Determine the (X, Y) coordinate at the center of the cell enclosing the given text.  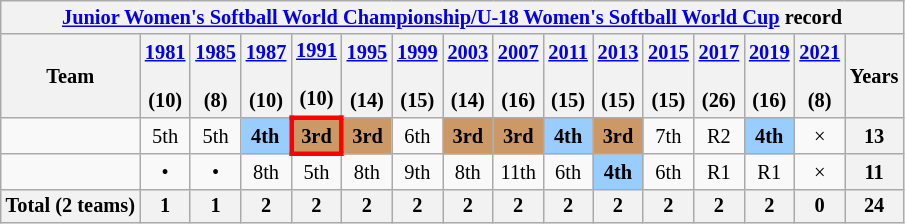
11th (518, 172)
13 (874, 136)
Years (874, 76)
2021(8) (819, 76)
2011(15) (568, 76)
R2 (719, 136)
1991(10) (316, 76)
11 (874, 172)
Junior Women's Softball World Championship/U-18 Women's Softball World Cup record (452, 17)
Team (70, 76)
2013(15) (618, 76)
1985(8) (215, 76)
2017(26) (719, 76)
24 (874, 206)
0 (819, 206)
2019(16) (769, 76)
2003(14) (468, 76)
9th (417, 172)
Total (2 teams) (70, 206)
1999(15) (417, 76)
2007(16) (518, 76)
1987(10) (266, 76)
1981(10) (165, 76)
1995(14) (367, 76)
7th (668, 136)
2015(15) (668, 76)
